From the cell containing the given text, extract its center point as [x, y] coordinate. 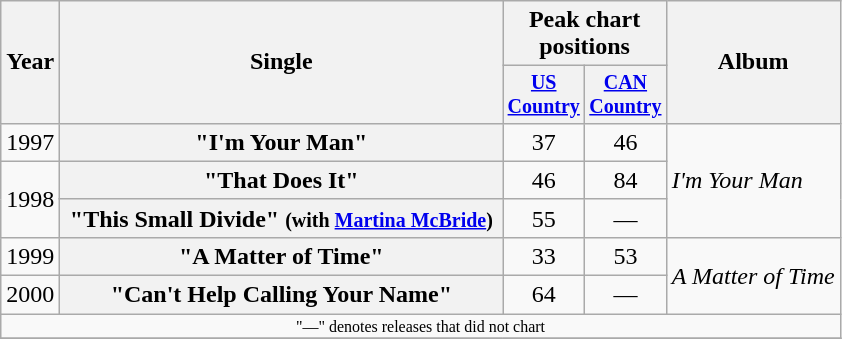
53 [626, 256]
"This Small Divide" (with Martina McBride) [282, 218]
CAN Country [626, 94]
33 [544, 256]
"I'm Your Man" [282, 142]
1998 [30, 199]
I'm Your Man [753, 180]
"A Matter of Time" [282, 256]
Single [282, 62]
Peak chartpositions [584, 34]
2000 [30, 295]
"Can't Help Calling Your Name" [282, 295]
US Country [544, 94]
1999 [30, 256]
"—" denotes releases that did not chart [420, 326]
Album [753, 62]
"That Does It" [282, 180]
55 [544, 218]
37 [544, 142]
Year [30, 62]
64 [544, 295]
1997 [30, 142]
A Matter of Time [753, 275]
84 [626, 180]
